Provide the (x, y) coordinate of the cell's center where the given text is located.  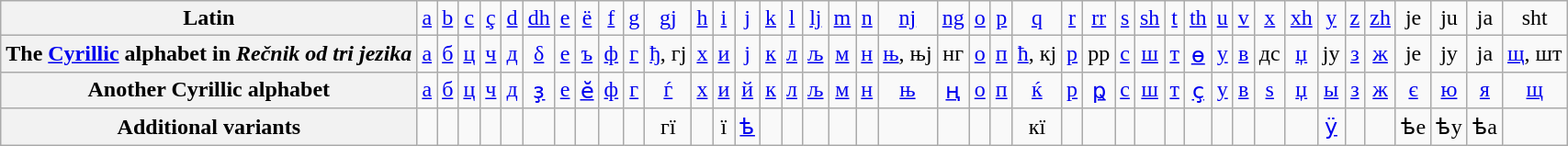
rr (1099, 18)
m (842, 18)
гї (669, 127)
Another Cyrillic alphabet (209, 90)
ng (953, 18)
ы (1331, 90)
ю (1450, 90)
я (1484, 90)
ç (491, 18)
o (979, 18)
p (1001, 18)
ju (1450, 18)
ѣе (1413, 127)
d (513, 18)
zh (1381, 18)
Latin (209, 18)
й (748, 90)
u (1222, 18)
sh (1149, 18)
ј (748, 54)
ѓ (669, 90)
је (1413, 54)
n (867, 18)
y (1331, 18)
c (469, 18)
ќ (1036, 90)
z (1355, 18)
δ (538, 54)
ћ, кј (1036, 54)
h (702, 18)
ја (1484, 54)
g (634, 18)
th (1198, 18)
ҏ (1099, 90)
кї (1036, 127)
v (1244, 18)
ѣ (748, 127)
f (612, 18)
ѕ (1269, 90)
ң (953, 90)
k (770, 18)
The Cyrillic alphabet in Rečnik od tri jezika (209, 54)
q (1036, 18)
ӗ (587, 90)
b (448, 18)
a (427, 18)
ja (1484, 18)
ђ, гј (669, 54)
i (724, 18)
l (792, 18)
nj (908, 18)
Additional variants (209, 127)
њ, њj (908, 54)
щ, шт (1534, 54)
рр (1099, 54)
ҙ (538, 90)
e (565, 18)
ë (587, 18)
gj (669, 18)
ѣа (1484, 127)
je (1413, 18)
ъ (587, 54)
sht (1534, 18)
ҫ (1198, 90)
lj (816, 18)
xh (1301, 18)
x (1269, 18)
s (1125, 18)
нг (953, 54)
њ (908, 90)
t (1175, 18)
щ (1534, 90)
ѣу (1450, 127)
ѳ (1198, 54)
дс (1269, 54)
dh (538, 18)
ї (724, 127)
r (1073, 18)
ӱ (1331, 127)
j (748, 18)
є (1413, 90)
